Return the (X, Y) coordinate for the center point of the cell that contains the specified text.  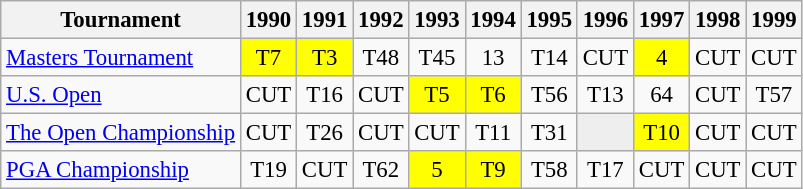
13 (493, 58)
T9 (493, 170)
4 (661, 58)
T31 (549, 133)
T7 (268, 58)
1995 (549, 20)
1998 (718, 20)
T14 (549, 58)
T62 (381, 170)
64 (661, 95)
T3 (325, 58)
T10 (661, 133)
Masters Tournament (121, 58)
1991 (325, 20)
1997 (661, 20)
1999 (774, 20)
T56 (549, 95)
The Open Championship (121, 133)
T19 (268, 170)
1996 (605, 20)
1993 (437, 20)
T6 (493, 95)
T5 (437, 95)
T57 (774, 95)
T13 (605, 95)
T48 (381, 58)
PGA Championship (121, 170)
1990 (268, 20)
T45 (437, 58)
U.S. Open (121, 95)
1994 (493, 20)
T26 (325, 133)
T11 (493, 133)
1992 (381, 20)
T17 (605, 170)
5 (437, 170)
T16 (325, 95)
Tournament (121, 20)
T58 (549, 170)
